Locate the cell with the specified text and output its (x, y) center coordinate. 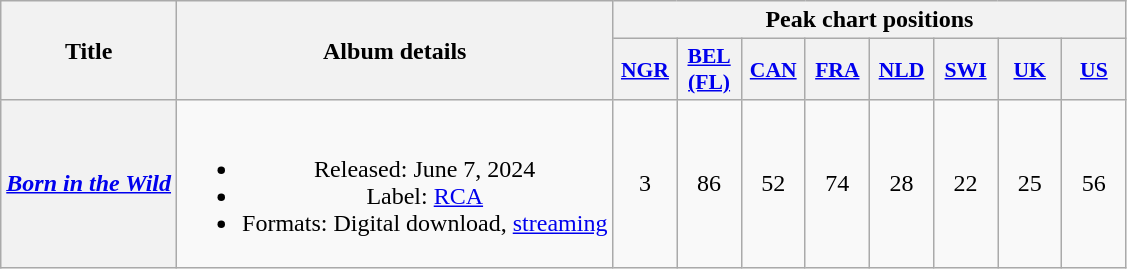
74 (837, 184)
56 (1094, 184)
UK (1030, 70)
28 (901, 184)
52 (773, 184)
3 (645, 184)
NGR (645, 70)
Album details (395, 50)
Title (89, 50)
US (1094, 70)
SWI (966, 70)
BEL(FL) (709, 70)
25 (1030, 184)
FRA (837, 70)
Released: June 7, 2024Label: RCAFormats: Digital download, streaming (395, 184)
NLD (901, 70)
CAN (773, 70)
22 (966, 184)
Born in the Wild (89, 184)
86 (709, 184)
Peak chart positions (870, 20)
